Pinpoint the cell where the given text exists, returning its (X, Y) midpoint coordinate. 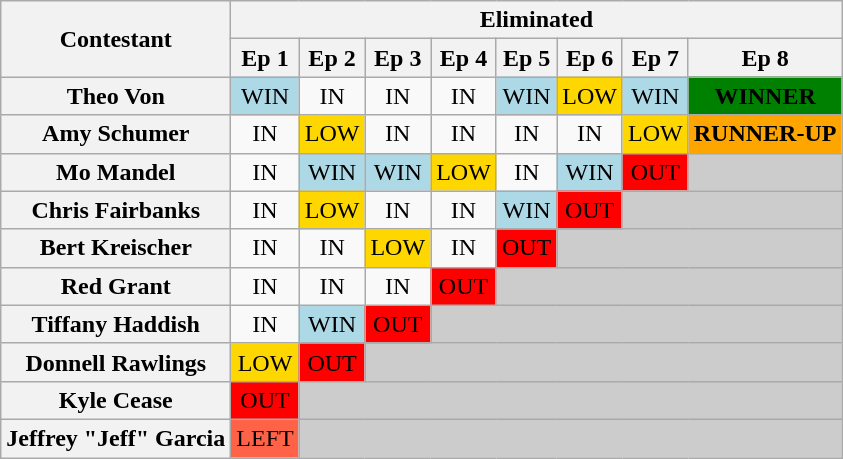
Mo Mandel (116, 172)
Ep 3 (398, 58)
Bert Kreischer (116, 248)
Donnell Rawlings (116, 362)
Ep 8 (765, 58)
Contestant (116, 39)
Eliminated (536, 20)
Ep 5 (526, 58)
Red Grant (116, 286)
Ep 7 (655, 58)
Chris Fairbanks (116, 210)
Ep 6 (590, 58)
Ep 1 (265, 58)
Ep 4 (464, 58)
Kyle Cease (116, 400)
LEFT (265, 438)
Jeffrey "Jeff" Garcia (116, 438)
Ep 2 (332, 58)
Theo Von (116, 96)
WINNER (765, 96)
Tiffany Haddish (116, 324)
RUNNER-UP (765, 134)
Amy Schumer (116, 134)
